Return [X, Y] of the center of cell containing provided text 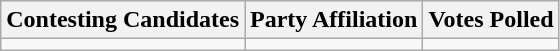
Contesting Candidates [123, 20]
Party Affiliation [334, 20]
Votes Polled [491, 20]
